Locate the cell with the specified text and output its (X, Y) center coordinate. 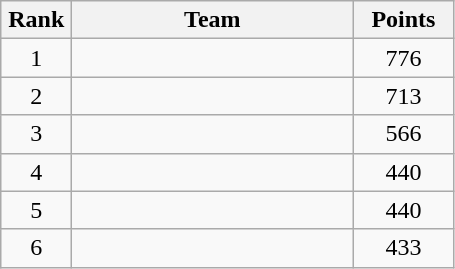
5 (36, 210)
Team (212, 20)
Points (404, 20)
3 (36, 134)
4 (36, 172)
776 (404, 58)
713 (404, 96)
Rank (36, 20)
6 (36, 248)
2 (36, 96)
566 (404, 134)
433 (404, 248)
1 (36, 58)
